Search for the cell housing the specified text and yield its (X, Y) center coordinate. 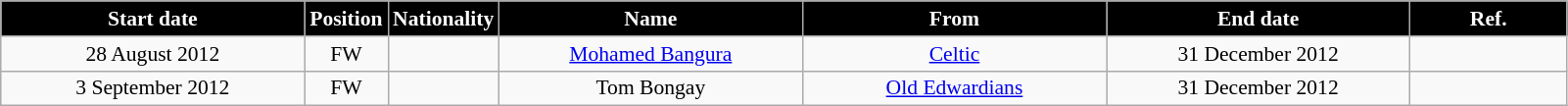
3 September 2012 (153, 88)
Tom Bongay (650, 88)
Celtic (954, 54)
Start date (153, 19)
Mohamed Bangura (650, 54)
Old Edwardians (954, 88)
From (954, 19)
Ref. (1489, 19)
Name (650, 19)
End date (1259, 19)
28 August 2012 (153, 54)
Nationality (443, 19)
Position (347, 19)
